From the cell containing the given text, extract its center point as (X, Y) coordinate. 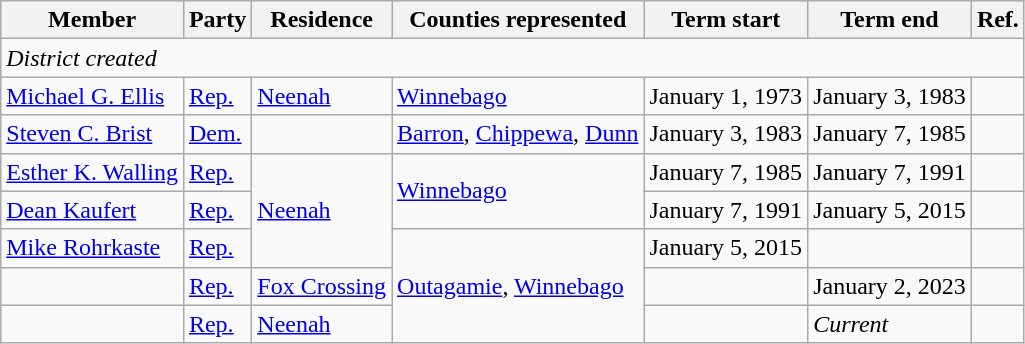
Term start (726, 20)
Michael G. Ellis (92, 96)
Party (217, 20)
Ref. (998, 20)
January 2, 2023 (890, 286)
Dem. (217, 134)
Term end (890, 20)
Counties represented (518, 20)
Barron, Chippewa, Dunn (518, 134)
Esther K. Walling (92, 172)
District created (513, 58)
Outagamie, Winnebago (518, 286)
Member (92, 20)
Dean Kaufert (92, 210)
Fox Crossing (322, 286)
Steven C. Brist (92, 134)
January 1, 1973 (726, 96)
Mike Rohrkaste (92, 248)
Residence (322, 20)
Current (890, 324)
